Scan for the cell matching the given text and deliver its (X, Y) coordinate at center. 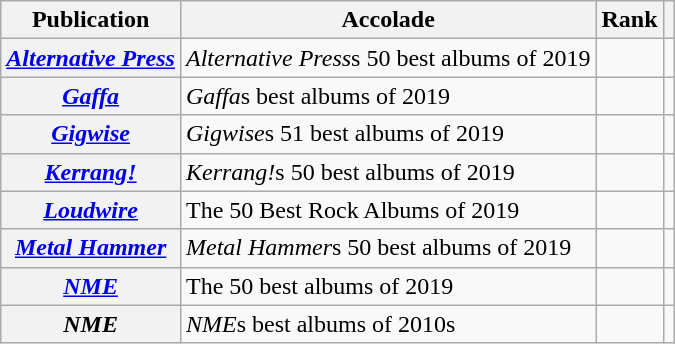
Gigwise (91, 134)
Gigwises 51 best albums of 2019 (388, 134)
Rank (630, 20)
Gaffa (91, 96)
The 50 best albums of 2019 (388, 286)
Kerrang! (91, 172)
Metal Hammers 50 best albums of 2019 (388, 248)
Gaffas best albums of 2019 (388, 96)
Metal Hammer (91, 248)
Kerrang!s 50 best albums of 2019 (388, 172)
Alternative Press (91, 58)
NMEs best albums of 2010s (388, 324)
Publication (91, 20)
Loudwire (91, 210)
Alternative Presss 50 best albums of 2019 (388, 58)
The 50 Best Rock Albums of 2019 (388, 210)
Accolade (388, 20)
